Determine the [x, y] coordinate at the center of the cell enclosing the given text.  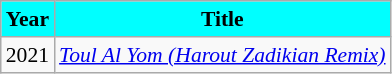
2021 [28, 55]
Title [222, 19]
Toul Al Yom (Harout Zadikian Remix) [222, 55]
Year [28, 19]
